Identify which cell holds the provided text, then report its (X, Y) central coordinate. 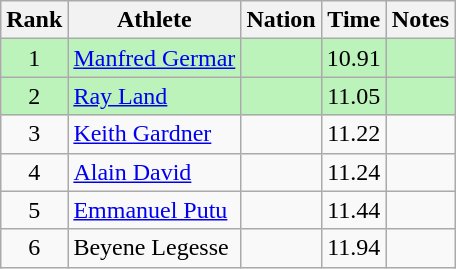
Ray Land (154, 96)
Manfred Germar (154, 58)
Athlete (154, 20)
11.24 (354, 172)
Emmanuel Putu (154, 210)
11.22 (354, 134)
5 (34, 210)
10.91 (354, 58)
3 (34, 134)
Keith Gardner (154, 134)
Time (354, 20)
6 (34, 248)
Notes (420, 20)
1 (34, 58)
11.94 (354, 248)
11.44 (354, 210)
Alain David (154, 172)
2 (34, 96)
4 (34, 172)
Beyene Legesse (154, 248)
Nation (281, 20)
11.05 (354, 96)
Rank (34, 20)
